Capture the cell that displays the provided text and extract its (X, Y) central coordinate. 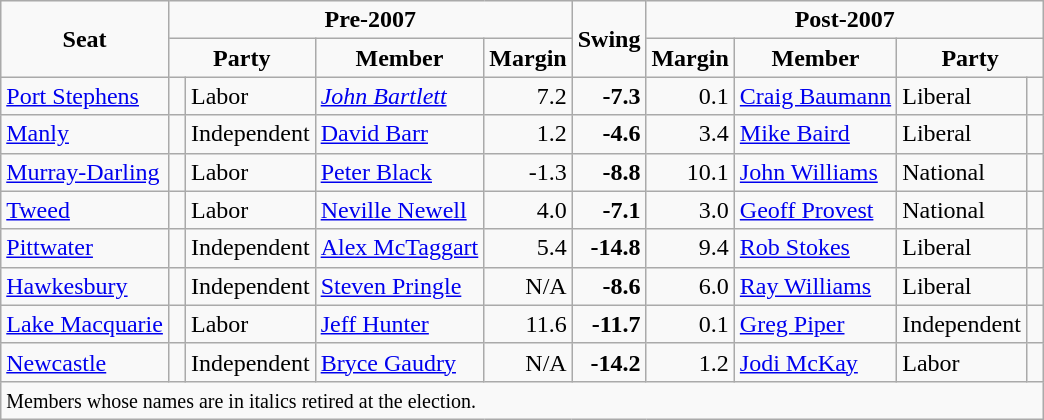
-4.6 (609, 134)
David Barr (400, 134)
-8.6 (609, 286)
Bryce Gaudry (400, 362)
Jodi McKay (815, 362)
Geoff Provest (815, 210)
Newcastle (85, 362)
6.0 (690, 286)
Ray Williams (815, 286)
Jeff Hunter (400, 324)
Tweed (85, 210)
9.4 (690, 248)
Post-2007 (845, 20)
3.4 (690, 134)
Alex McTaggart (400, 248)
-1.3 (528, 172)
John Bartlett (400, 96)
-7.3 (609, 96)
Pittwater (85, 248)
John Williams (815, 172)
Lake Macquarie (85, 324)
Manly (85, 134)
10.1 (690, 172)
Pre-2007 (370, 20)
Seat (85, 39)
-7.1 (609, 210)
3.0 (690, 210)
Steven Pringle (400, 286)
Peter Black (400, 172)
Craig Baumann (815, 96)
Swing (609, 39)
Greg Piper (815, 324)
Rob Stokes (815, 248)
Members whose names are in italics retired at the election. (522, 400)
5.4 (528, 248)
Neville Newell (400, 210)
-14.8 (609, 248)
Port Stephens (85, 96)
11.6 (528, 324)
Mike Baird (815, 134)
4.0 (528, 210)
-11.7 (609, 324)
Hawkesbury (85, 286)
-8.8 (609, 172)
-14.2 (609, 362)
Murray-Darling (85, 172)
7.2 (528, 96)
